Scan for the cell matching the given text and deliver its (x, y) coordinate at center. 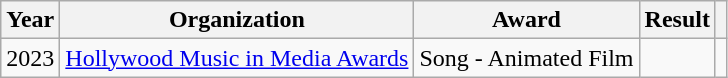
Organization (237, 20)
Hollywood Music in Media Awards (237, 58)
Award (526, 20)
2023 (30, 58)
Song - Animated Film (526, 58)
Year (30, 20)
Result (677, 20)
